Return the [x, y] coordinate for the center point of the cell that contains the specified text.  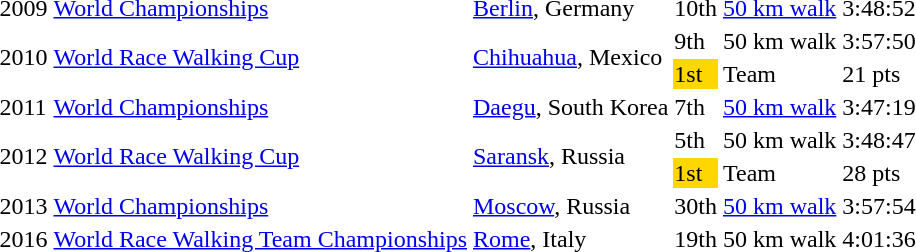
5th [696, 140]
Daegu, South Korea [571, 107]
Chihuahua, Mexico [571, 58]
Saransk, Russia [571, 156]
9th [696, 41]
Moscow, Russia [571, 206]
7th [696, 107]
30th [696, 206]
